Extract the (x, y) coordinate from the center of the cell holding the provided text.  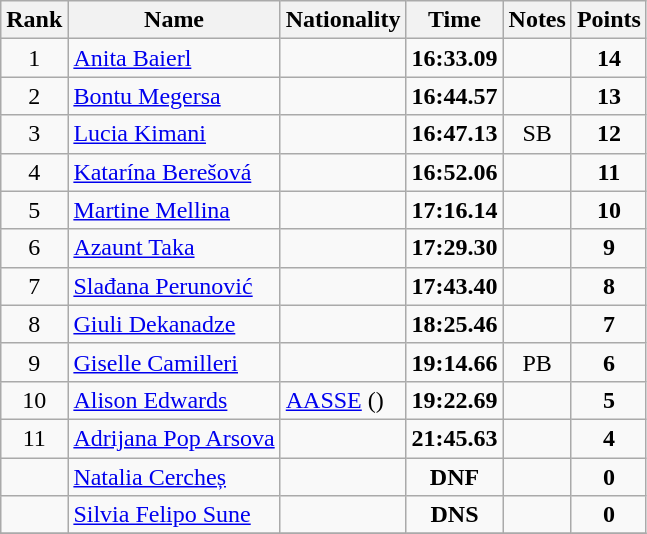
19:22.69 (454, 400)
Katarína Berešová (174, 172)
16:44.57 (454, 96)
Nationality (343, 20)
SB (537, 134)
Alison Edwards (174, 400)
Rank (34, 20)
Points (608, 20)
DNS (454, 515)
17:16.14 (454, 210)
AASSE () (343, 400)
18:25.46 (454, 324)
Azaunt Taka (174, 248)
17:29.30 (454, 248)
12 (608, 134)
Giuli Dekanadze (174, 324)
Anita Baierl (174, 58)
DNF (454, 477)
16:47.13 (454, 134)
Silvia Felipo Sune (174, 515)
Time (454, 20)
16:52.06 (454, 172)
16:33.09 (454, 58)
14 (608, 58)
2 (34, 96)
1 (34, 58)
21:45.63 (454, 438)
Lucia Kimani (174, 134)
Adrijana Pop Arsova (174, 438)
Martine Mellina (174, 210)
Notes (537, 20)
19:14.66 (454, 362)
Bontu Megersa (174, 96)
Name (174, 20)
Slađana Perunović (174, 286)
13 (608, 96)
PB (537, 362)
Natalia Cercheș (174, 477)
17:43.40 (454, 286)
Giselle Camilleri (174, 362)
3 (34, 134)
